Determine the [X, Y] coordinate at the center of the cell enclosing the given text.  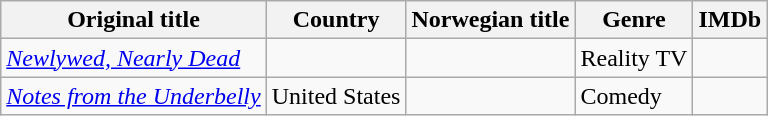
Reality TV [634, 58]
Country [336, 20]
IMDb [730, 20]
Original title [134, 20]
United States [336, 96]
Notes from the Underbelly [134, 96]
Comedy [634, 96]
Newlywed, Nearly Dead [134, 58]
Genre [634, 20]
Norwegian title [490, 20]
